Provide the [x, y] coordinate of the cell's center where the given text is located.  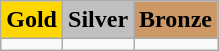
Silver [98, 20]
Gold [32, 20]
Bronze [176, 20]
